Extract the [x, y] coordinate from the center of the cell holding the provided text.  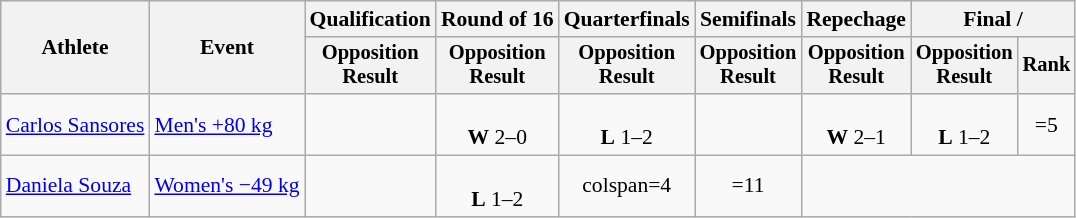
W 2–1 [856, 124]
Event [226, 48]
W 2–0 [498, 124]
Qualification [370, 19]
Men's +80 kg [226, 124]
Carlos Sansores [76, 124]
colspan=4 [627, 186]
Athlete [76, 48]
Quarterfinals [627, 19]
Semifinals [748, 19]
Round of 16 [498, 19]
Women's −49 kg [226, 186]
Final / [993, 19]
=5 [1047, 124]
Daniela Souza [76, 186]
Rank [1047, 66]
=11 [748, 186]
Repechage [856, 19]
